Search for the cell housing the specified text and yield its (x, y) center coordinate. 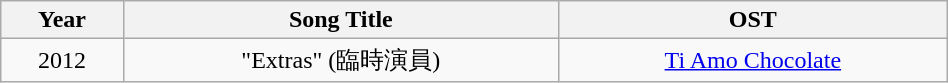
Song Title (340, 20)
2012 (62, 60)
Ti Amo Chocolate (752, 60)
Year (62, 20)
OST (752, 20)
"Extras" (臨時演員) (340, 60)
